Scan for the cell matching the given text and deliver its (X, Y) coordinate at center. 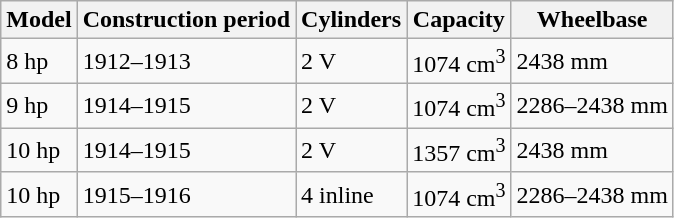
Capacity (459, 20)
4 inline (352, 194)
8 hp (39, 62)
1912–1913 (186, 62)
1915–1916 (186, 194)
9 hp (39, 106)
Wheelbase (592, 20)
Cylinders (352, 20)
1357 cm3 (459, 150)
Model (39, 20)
Construction period (186, 20)
